Detect which cell encompasses the target text, then output its (x, y) center coordinate. 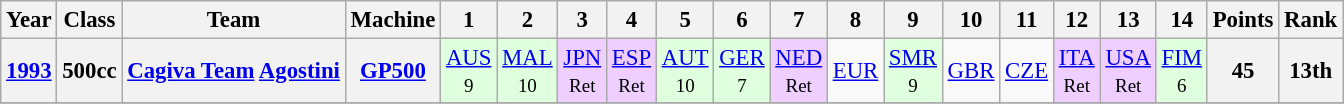
14 (1182, 20)
4 (632, 20)
Team (234, 20)
GER7 (742, 72)
12 (1076, 20)
13th (1311, 72)
8 (855, 20)
Points (1242, 20)
AUS9 (469, 72)
3 (582, 20)
5 (684, 20)
GBR (970, 72)
EUR (855, 72)
JPNRet (582, 72)
11 (1027, 20)
10 (970, 20)
1993 (29, 72)
1 (469, 20)
Year (29, 20)
13 (1128, 20)
NEDRet (798, 72)
6 (742, 20)
7 (798, 20)
AUT10 (684, 72)
9 (914, 20)
CZE (1027, 72)
FIM6 (1182, 72)
Cagiva Team Agostini (234, 72)
Machine (392, 20)
Rank (1311, 20)
2 (528, 20)
ESPRet (632, 72)
ITARet (1076, 72)
SMR9 (914, 72)
GP500 (392, 72)
500cc (90, 72)
45 (1242, 72)
MAL10 (528, 72)
Class (90, 20)
USARet (1128, 72)
